Extract the (x, y) coordinate from the center of the cell holding the provided text.  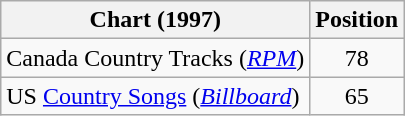
Position (357, 20)
65 (357, 96)
US Country Songs (Billboard) (156, 96)
78 (357, 58)
Canada Country Tracks (RPM) (156, 58)
Chart (1997) (156, 20)
